Provide the (X, Y) coordinate of the cell's center where the given text is located.  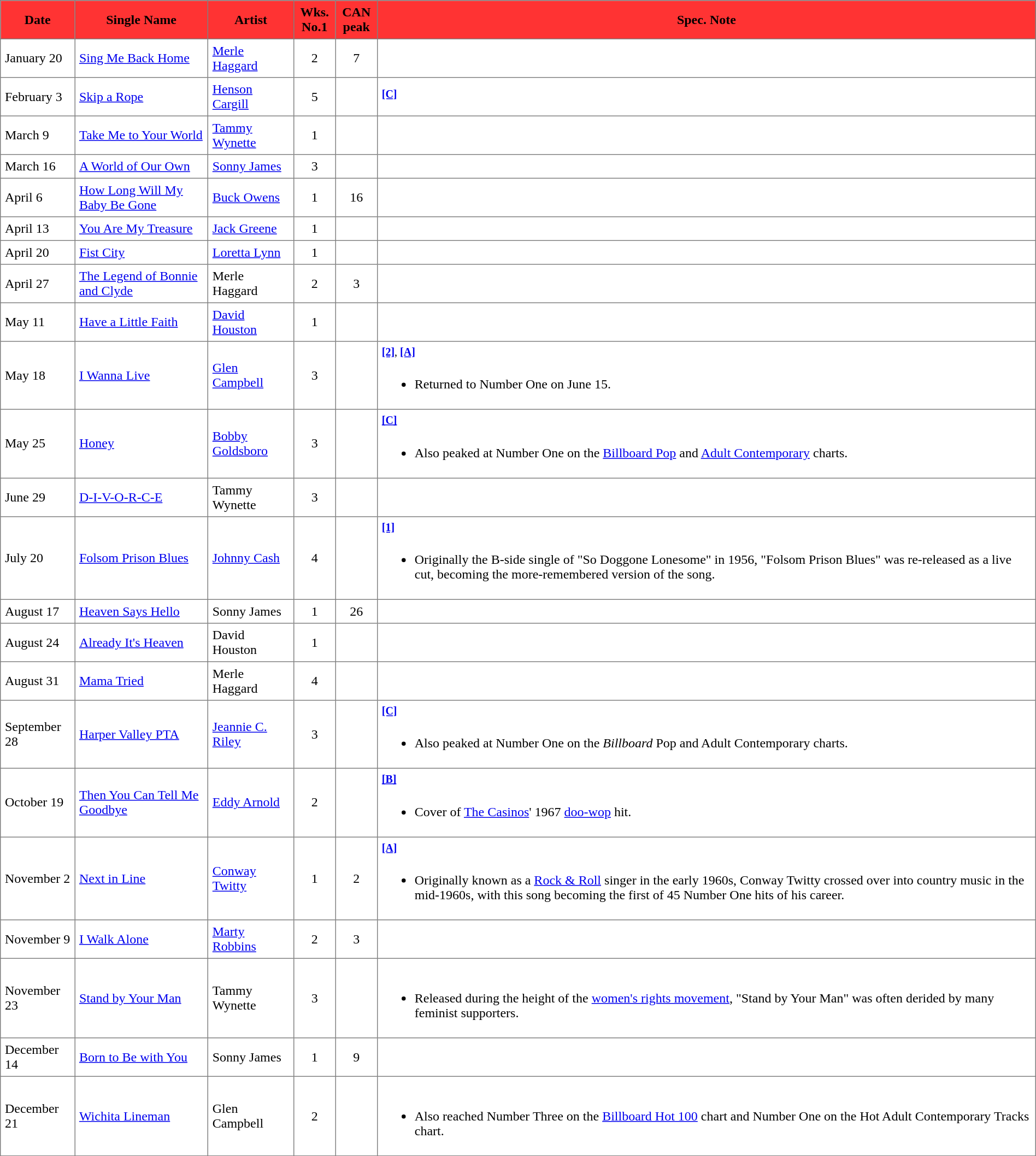
May 18 (38, 376)
D-I-V-O-R-C-E (142, 497)
5 (314, 97)
June 29 (38, 497)
February 3 (38, 97)
Henson Cargill (251, 97)
26 (356, 611)
[B]Cover of The Casinos' 1967 doo-wop hit. (706, 803)
Jeannie C. Riley (251, 734)
I Walk Alone (142, 939)
Marty Robbins (251, 939)
Single Name (142, 20)
Mama Tried (142, 681)
January 20 (38, 58)
Honey (142, 444)
Johnny Cash (251, 558)
A World of Our Own (142, 167)
Folsom Prison Blues (142, 558)
Sing Me Back Home (142, 58)
Harper Valley PTA (142, 734)
August 17 (38, 611)
August 31 (38, 681)
Fist City (142, 252)
March 9 (38, 135)
Loretta Lynn (251, 252)
Bobby Goldsboro (251, 444)
Wichita Lineman (142, 1116)
Eddy Arnold (251, 803)
Spec. Note (706, 20)
November 23 (38, 998)
April 6 (38, 197)
[2], [A]Returned to Number One on June 15. (706, 376)
Already It's Heaven (142, 642)
Conway Twitty (251, 878)
7 (356, 58)
9 (356, 1057)
November 2 (38, 878)
Released during the height of the women's rights movement, "Stand by Your Man" was often derided by many feminist supporters. (706, 998)
April 13 (38, 229)
Heaven Says Hello (142, 611)
May 11 (38, 322)
Skip a Rope (142, 97)
March 16 (38, 167)
July 20 (38, 558)
How Long Will My Baby Be Gone (142, 197)
Have a Little Faith (142, 322)
Take Me to Your World (142, 135)
December 21 (38, 1116)
September 28 (38, 734)
I Wanna Live (142, 376)
You Are My Treasure (142, 229)
The Legend of Bonnie and Clyde (142, 284)
Born to Be with You (142, 1057)
Then You Can Tell Me Goodbye (142, 803)
October 19 (38, 803)
Next in Line (142, 878)
November 9 (38, 939)
Date (38, 20)
May 25 (38, 444)
December 14 (38, 1057)
Buck Owens (251, 197)
Artist (251, 20)
Wks. No.1 (314, 20)
August 24 (38, 642)
CAN peak (356, 20)
16 (356, 197)
Stand by Your Man (142, 998)
[C] (706, 97)
April 20 (38, 252)
Jack Greene (251, 229)
April 27 (38, 284)
Also reached Number Three on the Billboard Hot 100 chart and Number One on the Hot Adult Contemporary Tracks chart. (706, 1116)
